Find where the given text appears and provide that cell's center as (X, Y) coordinate. 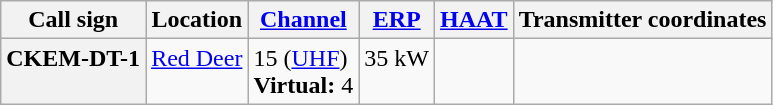
CKEM-DT-1 (74, 72)
Red Deer (197, 72)
Call sign (74, 20)
HAAT (474, 20)
Location (197, 20)
ERP (397, 20)
15 (UHF)Virtual: 4 (304, 72)
35 kW (397, 72)
Channel (304, 20)
Transmitter coordinates (642, 20)
